Output the [x, y] coordinate of the center of the cell containing the given text.  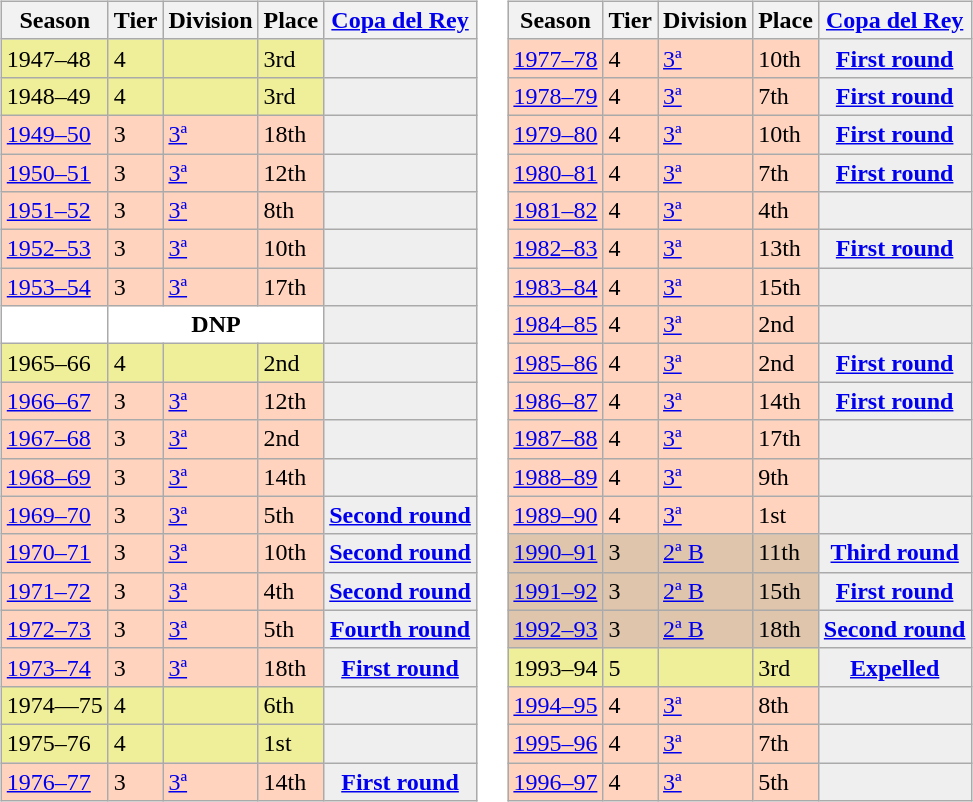
1994–95 [556, 705]
5 [630, 667]
1989–90 [556, 515]
1948–49 [54, 96]
1976–77 [54, 781]
1983–84 [556, 287]
1953–54 [54, 287]
1972–73 [54, 629]
1987–88 [556, 439]
1969–70 [54, 515]
1968–69 [54, 477]
1967–68 [54, 439]
1970–71 [54, 553]
1952–53 [54, 249]
1992–93 [556, 629]
Expelled [894, 667]
Third round [894, 553]
1975–76 [54, 743]
1947–48 [54, 58]
1980–81 [556, 173]
1982–83 [556, 249]
1971–72 [54, 591]
1950–51 [54, 173]
6th [291, 705]
1990–91 [556, 553]
1988–89 [556, 477]
1985–86 [556, 363]
Fourth round [400, 629]
1974—75 [54, 705]
9th [786, 477]
1977–78 [556, 58]
DNP [216, 325]
13th [786, 249]
1978–79 [556, 96]
1991–92 [556, 591]
1981–82 [556, 211]
1984–85 [556, 325]
1966–67 [54, 401]
1949–50 [54, 134]
1951–52 [54, 211]
1979–80 [556, 134]
1996–97 [556, 781]
1995–96 [556, 743]
1993–94 [556, 667]
1973–74 [54, 667]
1965–66 [54, 363]
11th [786, 553]
1986–87 [556, 401]
